Pinpoint the cell where the given text exists, returning its (x, y) midpoint coordinate. 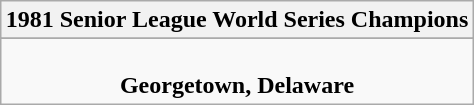
1981 Senior League World Series Champions (237, 20)
Georgetown, Delaware (237, 72)
